Identify which cell holds the provided text, then report its (X, Y) central coordinate. 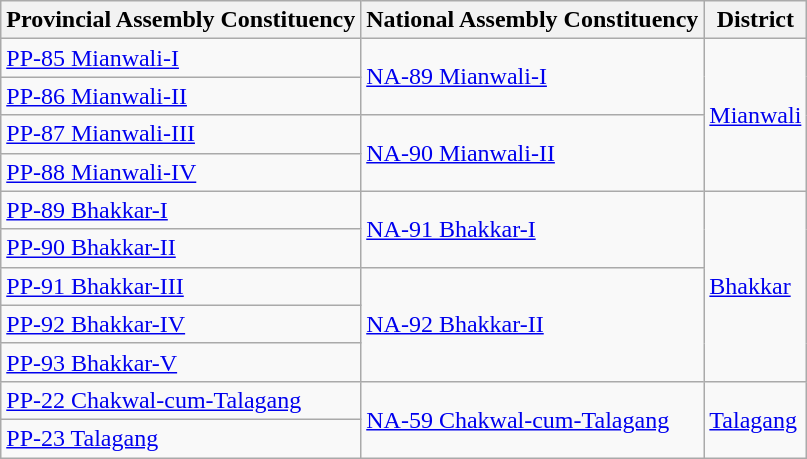
Provincial Assembly Constituency (181, 20)
PP-90 Bhakkar-II (181, 248)
PP-91 Bhakkar-III (181, 286)
NA-92 Bhakkar-II (532, 324)
National Assembly Constituency (532, 20)
PP-93 Bhakkar-V (181, 362)
NA-59 Chakwal-cum-Talagang (532, 419)
PP-88 Mianwali-IV (181, 172)
PP-92 Bhakkar-IV (181, 324)
PP-85 Mianwali-I (181, 58)
PP-22 Chakwal-cum-Talagang (181, 400)
Talagang (756, 419)
PP-87 Mianwali-III (181, 134)
PP-23 Talagang (181, 438)
Mianwali (756, 115)
NA-90 Mianwali-II (532, 153)
Bhakkar (756, 286)
NA-89 Mianwali-I (532, 77)
PP-89 Bhakkar-I (181, 210)
PP-86 Mianwali-II (181, 96)
NA-91 Bhakkar-I (532, 229)
District (756, 20)
